Return (X, Y) of the center of cell containing provided text 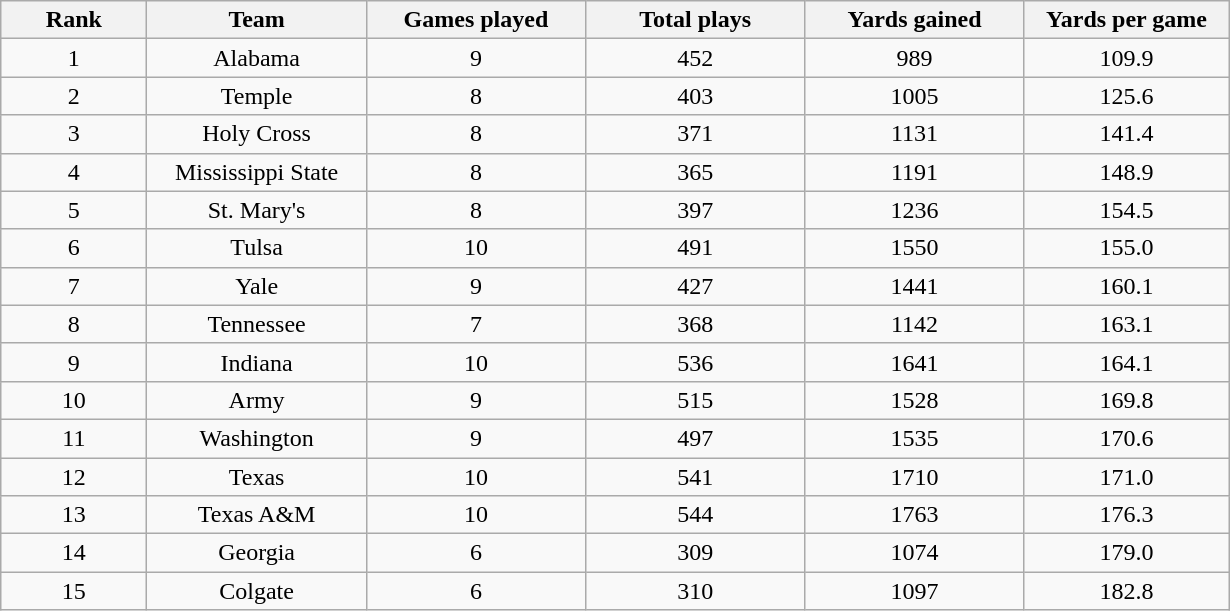
1074 (914, 553)
Mississippi State (256, 172)
171.0 (1126, 477)
Army (256, 400)
452 (696, 58)
1763 (914, 515)
1005 (914, 96)
109.9 (1126, 58)
309 (696, 553)
Texas A&M (256, 515)
Colgate (256, 591)
148.9 (1126, 172)
Team (256, 20)
427 (696, 286)
Texas (256, 477)
4 (74, 172)
1550 (914, 248)
Tulsa (256, 248)
Yards per game (1126, 20)
Alabama (256, 58)
515 (696, 400)
Games played (476, 20)
365 (696, 172)
St. Mary's (256, 210)
Yards gained (914, 20)
1641 (914, 362)
14 (74, 553)
176.3 (1126, 515)
368 (696, 324)
154.5 (1126, 210)
Tennessee (256, 324)
155.0 (1126, 248)
Georgia (256, 553)
141.4 (1126, 134)
1236 (914, 210)
13 (74, 515)
Yale (256, 286)
989 (914, 58)
310 (696, 591)
1191 (914, 172)
182.8 (1126, 591)
Washington (256, 438)
Rank (74, 20)
403 (696, 96)
544 (696, 515)
163.1 (1126, 324)
1535 (914, 438)
Holy Cross (256, 134)
371 (696, 134)
11 (74, 438)
12 (74, 477)
15 (74, 591)
Temple (256, 96)
2 (74, 96)
Indiana (256, 362)
1131 (914, 134)
170.6 (1126, 438)
491 (696, 248)
Total plays (696, 20)
397 (696, 210)
1097 (914, 591)
1142 (914, 324)
1441 (914, 286)
497 (696, 438)
536 (696, 362)
5 (74, 210)
3 (74, 134)
125.6 (1126, 96)
1528 (914, 400)
164.1 (1126, 362)
179.0 (1126, 553)
1 (74, 58)
541 (696, 477)
169.8 (1126, 400)
160.1 (1126, 286)
1710 (914, 477)
